Capture the cell that displays the provided text and extract its (X, Y) central coordinate. 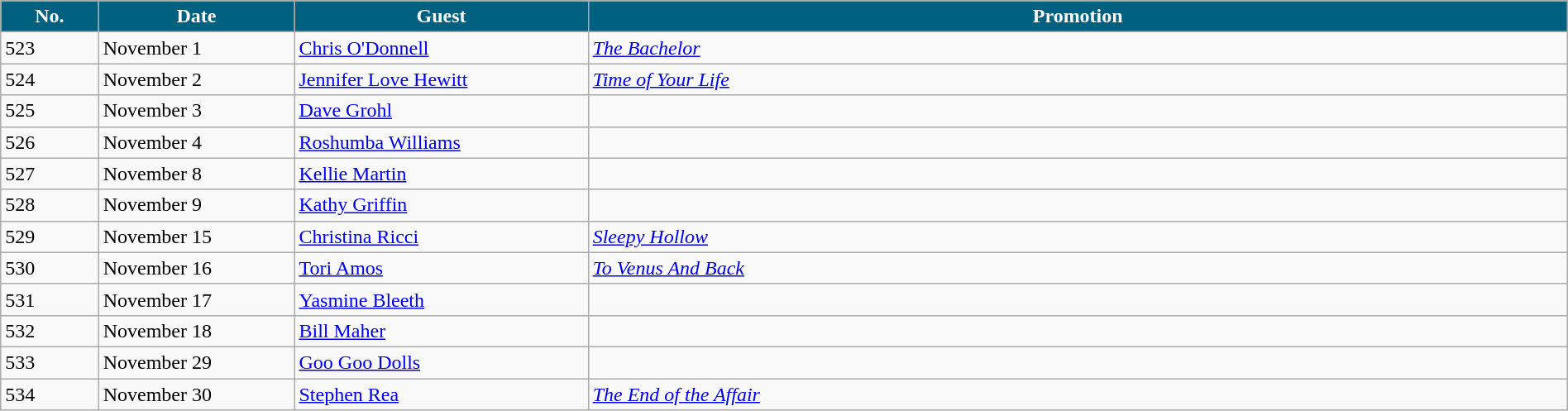
November 17 (197, 299)
November 9 (197, 205)
November 3 (197, 111)
527 (50, 174)
528 (50, 205)
The Bachelor (1078, 48)
533 (50, 362)
534 (50, 394)
Sleepy Hollow (1078, 237)
530 (50, 268)
November 8 (197, 174)
November 4 (197, 142)
Stephen Rea (442, 394)
532 (50, 331)
526 (50, 142)
November 29 (197, 362)
Roshumba Williams (442, 142)
Tori Amos (442, 268)
Yasmine Bleeth (442, 299)
Bill Maher (442, 331)
524 (50, 79)
Chris O'Donnell (442, 48)
531 (50, 299)
November 15 (197, 237)
Dave Grohl (442, 111)
To Venus And Back (1078, 268)
Guest (442, 17)
529 (50, 237)
Goo Goo Dolls (442, 362)
November 18 (197, 331)
Kellie Martin (442, 174)
Promotion (1078, 17)
November 16 (197, 268)
November 30 (197, 394)
Time of Your Life (1078, 79)
November 2 (197, 79)
No. (50, 17)
525 (50, 111)
Kathy Griffin (442, 205)
Christina Ricci (442, 237)
November 1 (197, 48)
Date (197, 17)
The End of the Affair (1078, 394)
Jennifer Love Hewitt (442, 79)
523 (50, 48)
